Output the [x, y] coordinate of the center of the cell containing the given text.  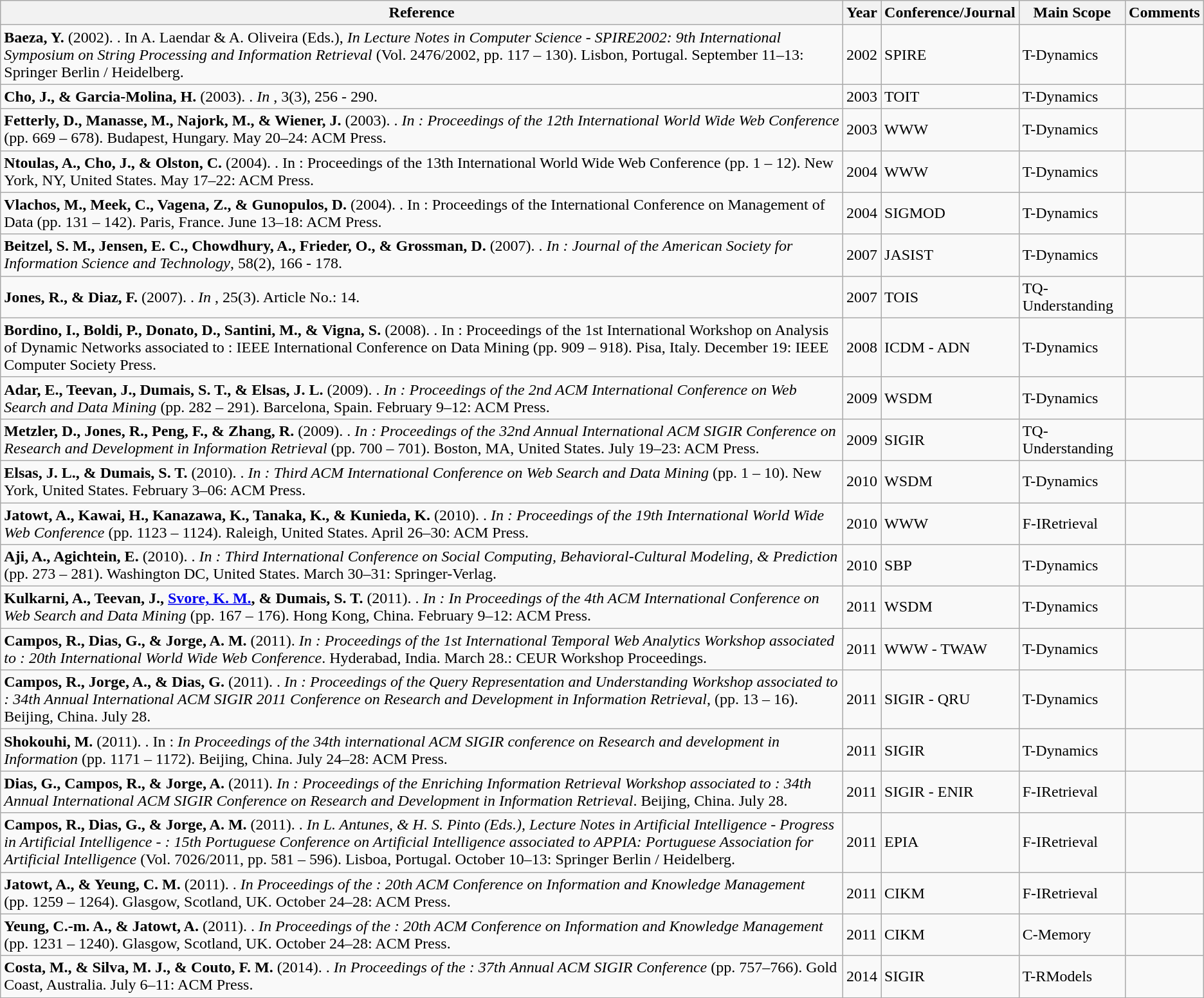
Main Scope [1072, 13]
Year [862, 13]
T-RModels [1072, 976]
Reference [422, 13]
Comments [1165, 13]
TOIT [951, 96]
TOIS [951, 297]
Conference/Journal [951, 13]
C-Memory [1072, 935]
JASIST [951, 255]
2014 [862, 976]
Jones, R., & Diaz, F. (2007). . In , 25(3). Article No.: 14. [422, 297]
SPIRE [951, 55]
SIGMOD [951, 213]
ICDM - ADN [951, 347]
WWW - TWAW [951, 649]
SIGIR - ENIR [951, 792]
SIGIR - QRU [951, 700]
EPIA [951, 842]
2002 [862, 55]
Cho, J., & Garcia-Molina, H. (2003). . In , 3(3), 256 - 290. [422, 96]
2008 [862, 347]
SBP [951, 566]
